Search for the cell housing the specified text and yield its (X, Y) center coordinate. 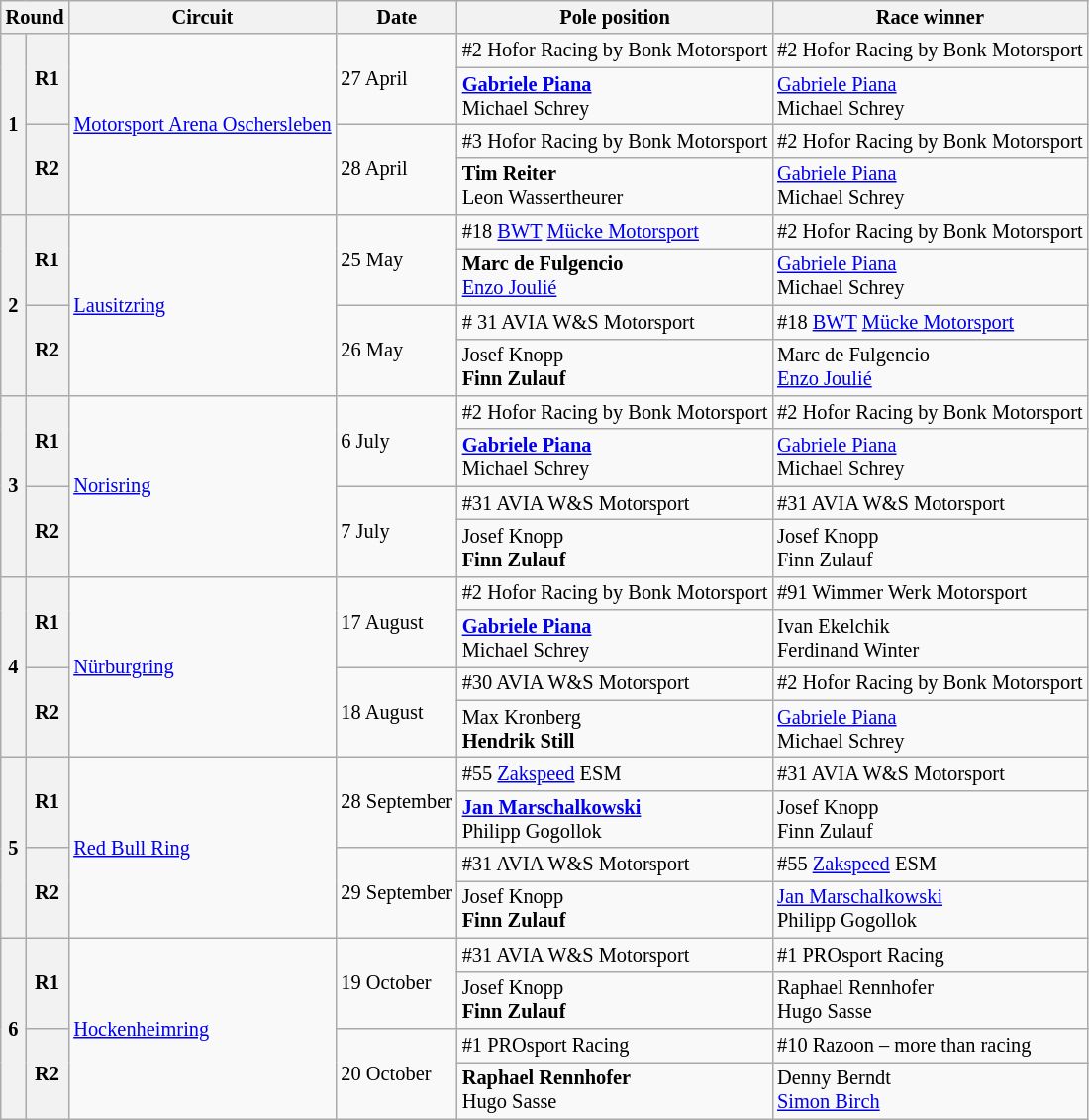
3 (14, 485)
Circuit (202, 17)
#3 Hofor Racing by Bonk Motorsport (615, 141)
29 September (396, 893)
Tim Reiter Leon Wassertheurer (615, 186)
Pole position (615, 17)
#10 Razoon – more than racing (930, 1045)
6 July (396, 440)
28 September (396, 802)
25 May (396, 259)
Motorsport Arena Oschersleben (202, 125)
26 May (396, 351)
Max Kronberg Hendrik Still (615, 729)
2 (14, 305)
27 April (396, 79)
6 (14, 1028)
28 April (396, 168)
Hockenheimring (202, 1028)
4 (14, 667)
Round (36, 17)
19 October (396, 982)
18 August (396, 711)
Nürburgring (202, 667)
5 (14, 848)
Ivan Ekelchik Ferdinand Winter (930, 639)
Red Bull Ring (202, 848)
Denny Berndt Simon Birch (930, 1090)
#91 Wimmer Werk Motorsport (930, 593)
17 August (396, 622)
Norisring (202, 485)
20 October (396, 1073)
Date (396, 17)
# 31 AVIA W&S Motorsport (615, 322)
1 (14, 125)
Race winner (930, 17)
7 July (396, 531)
#30 AVIA W&S Motorsport (615, 683)
Lausitzring (202, 305)
